Pinpoint the cell where the given text exists, returning its [X, Y] midpoint coordinate. 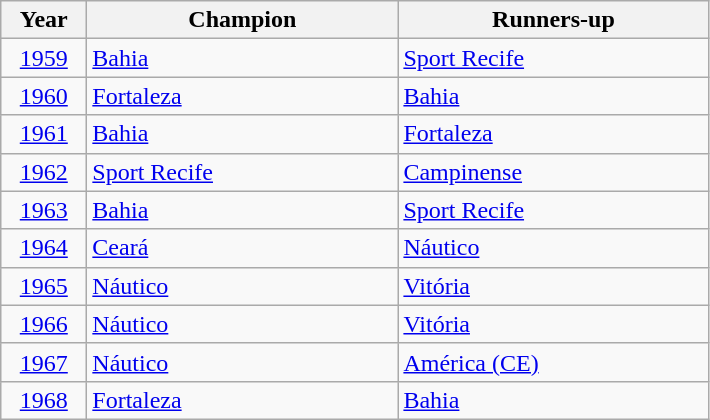
1960 [44, 96]
1968 [44, 400]
Year [44, 20]
1961 [44, 134]
1965 [44, 286]
Champion [242, 20]
Runners-up [554, 20]
Ceará [242, 248]
América (CE) [554, 362]
1963 [44, 210]
1967 [44, 362]
Campinense [554, 172]
1964 [44, 248]
1959 [44, 58]
1962 [44, 172]
1966 [44, 324]
